For the text-containing cell, return its midpoint in [x, y] coordinate format. 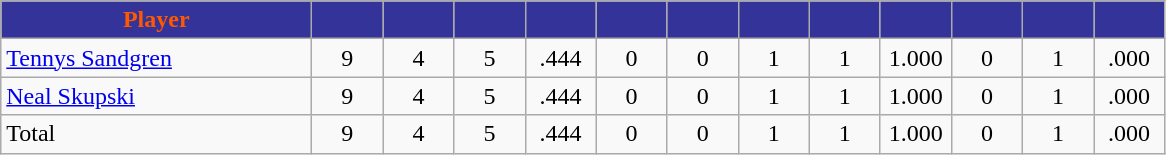
Tennys Sandgren [156, 58]
Neal Skupski [156, 96]
Player [156, 20]
Total [156, 134]
